Capture the cell that displays the provided text and extract its [X, Y] central coordinate. 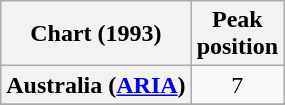
Australia (ARIA) [96, 85]
7 [237, 85]
Peakposition [237, 34]
Chart (1993) [96, 34]
